Search for the cell housing the specified text and yield its (x, y) center coordinate. 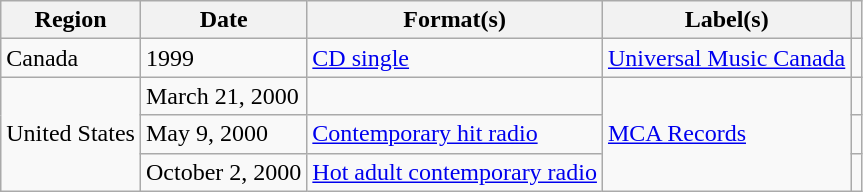
Date (223, 20)
Canada (71, 58)
United States (71, 134)
Hot adult contemporary radio (455, 172)
CD single (455, 58)
Universal Music Canada (726, 58)
October 2, 2000 (223, 172)
Label(s) (726, 20)
MCA Records (726, 134)
Contemporary hit radio (455, 134)
1999 (223, 58)
Region (71, 20)
May 9, 2000 (223, 134)
March 21, 2000 (223, 96)
Format(s) (455, 20)
